Output the (X, Y) coordinate of the center of the cell containing the given text.  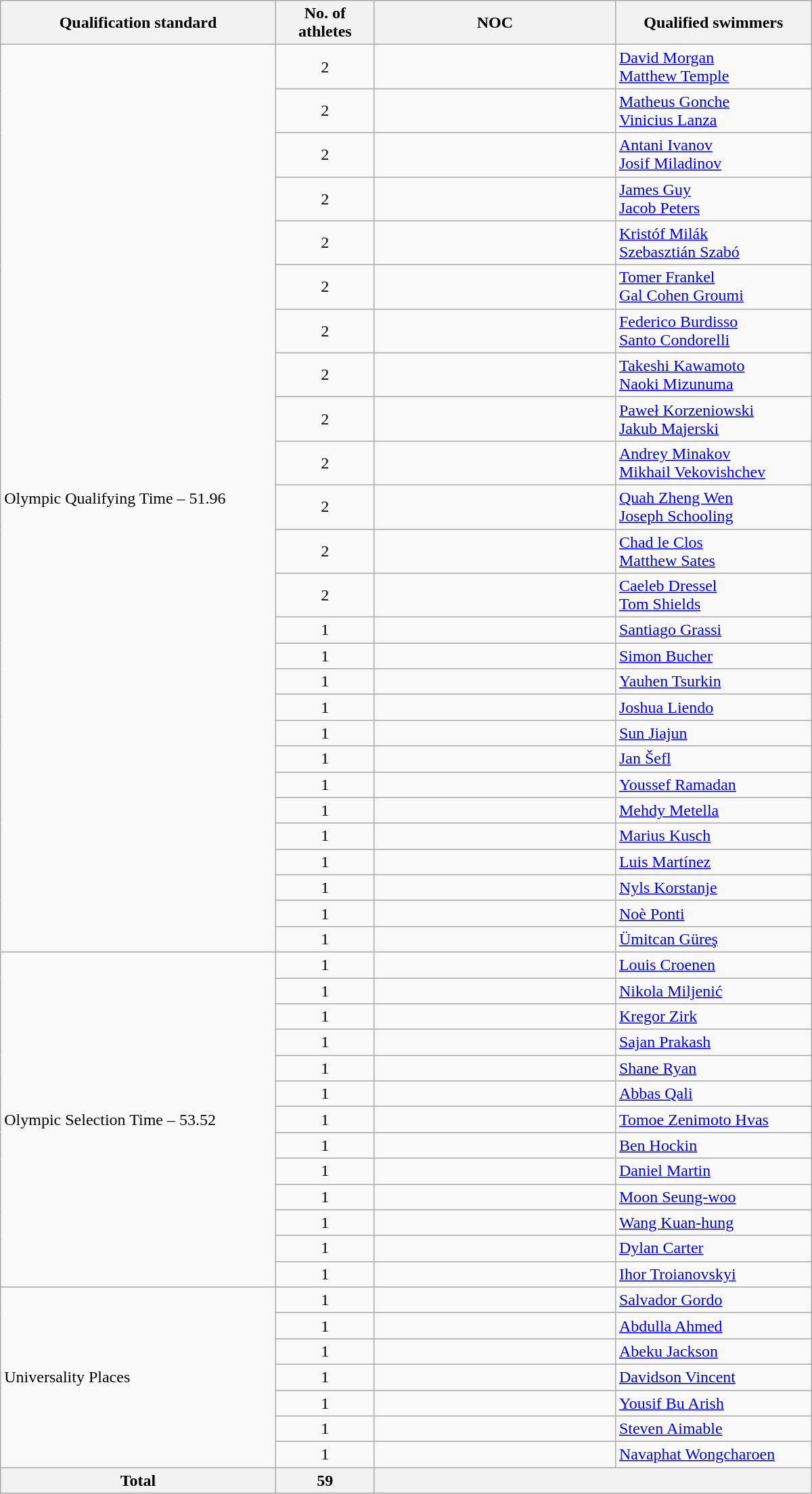
Wang Kuan-hung (713, 1223)
Ihor Troianovskyi (713, 1274)
Nikola Miljenić (713, 990)
Luis Martínez (713, 862)
Louis Croenen (713, 965)
Tomer FrankelGal Cohen Groumi (713, 287)
Jan Šefl (713, 759)
Qualified swimmers (713, 23)
James GuyJacob Peters (713, 199)
Federico BurdissoSanto Condorelli (713, 330)
Noè Ponti (713, 913)
No. of athletes (325, 23)
Ümitcan Güreş (713, 939)
Kregor Zirk (713, 1017)
Yousif Bu Arish (713, 1403)
Yauhen Tsurkin (713, 682)
Sun Jiajun (713, 733)
NOC (495, 23)
Kristóf MilákSzebasztián Szabó (713, 242)
Takeshi KawamotoNaoki Mizunuma (713, 375)
Andrey MinakovMikhail Vekovishchev (713, 463)
59 (325, 1480)
Joshua Liendo (713, 707)
Marius Kusch (713, 836)
Youssef Ramadan (713, 785)
Moon Seung-woo (713, 1197)
Quah Zheng WenJoseph Schooling (713, 506)
Dylan Carter (713, 1248)
Abeku Jackson (713, 1351)
Salvador Gordo (713, 1300)
Navaphat Wongcharoen (713, 1455)
Mehdy Metella (713, 810)
Daniel Martin (713, 1171)
Paweł KorzeniowskiJakub Majerski (713, 418)
Olympic Selection Time – 53.52 (138, 1120)
Abdulla Ahmed (713, 1325)
Abbas Qali (713, 1094)
Qualification standard (138, 23)
Nyls Korstanje (713, 887)
Simon Bucher (713, 656)
Davidson Vincent (713, 1377)
Olympic Qualifying Time – 51.96 (138, 498)
Ben Hockin (713, 1145)
Matheus GoncheVinicius Lanza (713, 111)
Caeleb DresselTom Shields (713, 596)
Total (138, 1480)
Santiago Grassi (713, 630)
Antani IvanovJosif Miladinov (713, 154)
Sajan Prakash (713, 1042)
David MorganMatthew Temple (713, 66)
Steven Aimable (713, 1429)
Shane Ryan (713, 1068)
Chad le ClosMatthew Sates (713, 551)
Universality Places (138, 1377)
Tomoe Zenimoto Hvas (713, 1120)
